For the text-containing cell, return its midpoint in (x, y) coordinate format. 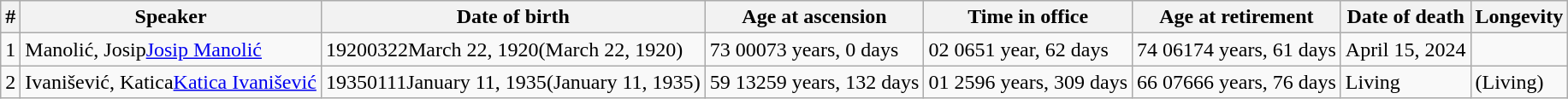
59 13259 years, 132 days (814, 82)
(Living) (1519, 82)
Ivanišević, KaticaKatica Ivanišević (171, 82)
1 (10, 49)
2 (10, 82)
Manolić, JosipJosip Manolić (171, 49)
Age at ascension (814, 17)
19200322March 22, 1920(March 22, 1920) (513, 49)
74 06174 years, 61 days (1237, 49)
19350111January 11, 1935(January 11, 1935) (513, 82)
Date of birth (513, 17)
Time in office (1028, 17)
02 0651 year, 62 days (1028, 49)
April 15, 2024 (1405, 49)
Date of death (1405, 17)
66 07666 years, 76 days (1237, 82)
Longevity (1519, 17)
Speaker (171, 17)
73 00073 years, 0 days (814, 49)
Age at retirement (1237, 17)
# (10, 17)
Living (1405, 82)
01 2596 years, 309 days (1028, 82)
